Return the (x, y) coordinate for the center point of the cell that contains the specified text.  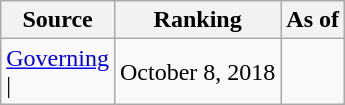
Ranking (197, 20)
Governing| (58, 72)
Source (58, 20)
As of (313, 20)
October 8, 2018 (197, 72)
